Detect which cell encompasses the target text, then output its (X, Y) center coordinate. 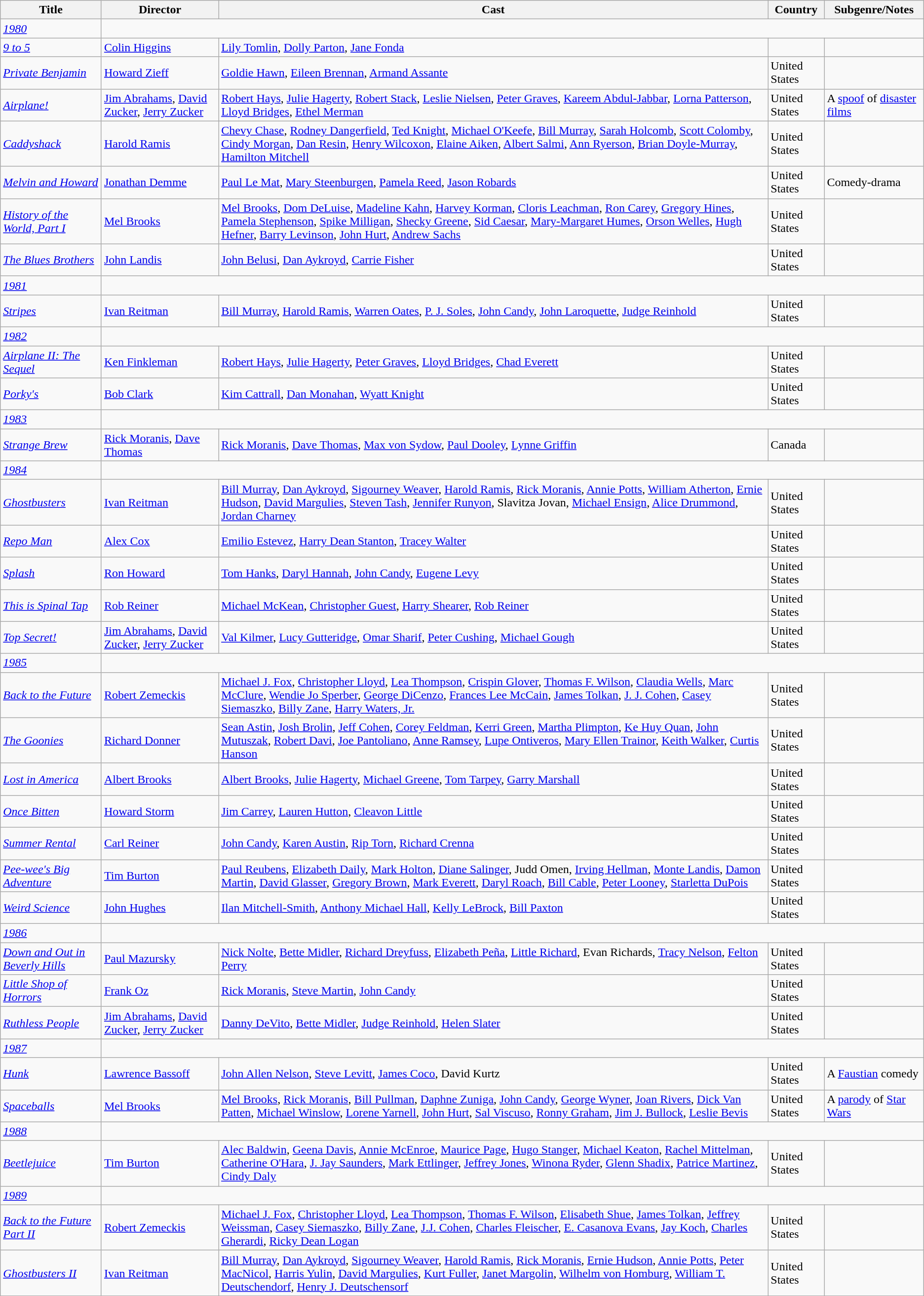
Canada (796, 445)
Ron Howard (160, 573)
Pee-wee's Big Adventure (51, 876)
Paul Mazursky (160, 958)
The Goonies (51, 740)
1987 (51, 1048)
Jim Carrey, Lauren Hutton, Cleavon Little (494, 811)
Back to the Future Part II (51, 1227)
Rick Moranis, Dave Thomas (160, 445)
Subgenre/Notes (874, 10)
Tom Hanks, Daryl Hannah, John Candy, Eugene Levy (494, 573)
Comedy-drama (874, 183)
Ken Finkleman (160, 361)
Paul Le Mat, Mary Steenburgen, Pamela Reed, Jason Robards (494, 183)
Howard Zieff (160, 73)
Repo Man (51, 541)
Colin Higgins (160, 47)
Melvin and Howard (51, 183)
Ilan Mitchell-Smith, Anthony Michael Hall, Kelly LeBrock, Bill Paxton (494, 908)
Danny DeVito, Bette Midler, Judge Reinhold, Helen Slater (494, 1023)
Spaceballs (51, 1105)
This is Spinal Tap (51, 605)
Val Kilmer, Lucy Gutteridge, Omar Sharif, Peter Cushing, Michael Gough (494, 638)
Down and Out in Beverly Hills (51, 958)
Beetlejuice (51, 1163)
A parody of Star Wars (874, 1105)
John Landis (160, 260)
Richard Donner (160, 740)
1988 (51, 1131)
Ghostbusters II (51, 1273)
Rob Reiner (160, 605)
Private Benjamin (51, 73)
Title (51, 10)
Kim Cattrall, Dan Monahan, Wyatt Knight (494, 394)
1980 (51, 29)
Country (796, 10)
Robert Hays, Julie Hagerty, Peter Graves, Lloyd Bridges, Chad Everett (494, 361)
Rick Moranis, Steve Martin, John Candy (494, 991)
Albert Brooks, Julie Hagerty, Michael Greene, Tom Tarpey, Garry Marshall (494, 779)
Porky's (51, 394)
Lawrence Bassoff (160, 1074)
Splash (51, 573)
Lily Tomlin, Dolly Parton, Jane Fonda (494, 47)
Michael McKean, Christopher Guest, Harry Shearer, Rob Reiner (494, 605)
Nick Nolte, Bette Midler, Richard Dreyfuss, Elizabeth Peña, Little Richard, Evan Richards, Tracy Nelson, Felton Perry (494, 958)
John Allen Nelson, Steve Levitt, James Coco, David Kurtz (494, 1074)
Ghostbusters (51, 502)
Emilio Estevez, Harry Dean Stanton, Tracey Walter (494, 541)
Goldie Hawn, Eileen Brennan, Armand Assante (494, 73)
John Candy, Karen Austin, Rip Torn, Richard Crenna (494, 843)
1981 (51, 285)
John Hughes (160, 908)
Airplane! (51, 105)
Ruthless People (51, 1023)
Harold Ramis (160, 144)
Howard Storm (160, 811)
1986 (51, 933)
The Blues Brothers (51, 260)
Back to the Future (51, 695)
Top Secret! (51, 638)
Lost in America (51, 779)
A spoof of disaster films (874, 105)
Stripes (51, 311)
Strange Brew (51, 445)
Rick Moranis, Dave Thomas, Max von Sydow, Paul Dooley, Lynne Griffin (494, 445)
Jonathan Demme (160, 183)
Director (160, 10)
Alex Cox (160, 541)
Weird Science (51, 908)
Summer Rental (51, 843)
Airplane II: The Sequel (51, 361)
1983 (51, 419)
9 to 5 (51, 47)
1985 (51, 663)
Carl Reiner (160, 843)
Albert Brooks (160, 779)
1989 (51, 1195)
Hunk (51, 1074)
Caddyshack (51, 144)
John Belusi, Dan Aykroyd, Carrie Fisher (494, 260)
1982 (51, 336)
Robert Hays, Julie Hagerty, Robert Stack, Leslie Nielsen, Peter Graves, Kareem Abdul-Jabbar, Lorna Patterson, Lloyd Bridges, Ethel Merman (494, 105)
A Faustian comedy (874, 1074)
History of the World, Part I (51, 221)
Little Shop of Horrors (51, 991)
Once Bitten (51, 811)
Bob Clark (160, 394)
1984 (51, 470)
Frank Oz (160, 991)
Bill Murray, Harold Ramis, Warren Oates, P. J. Soles, John Candy, John Laroquette, Judge Reinhold (494, 311)
Cast (494, 10)
